Provide the [X, Y] coordinate of the cell's center where the given text is located.  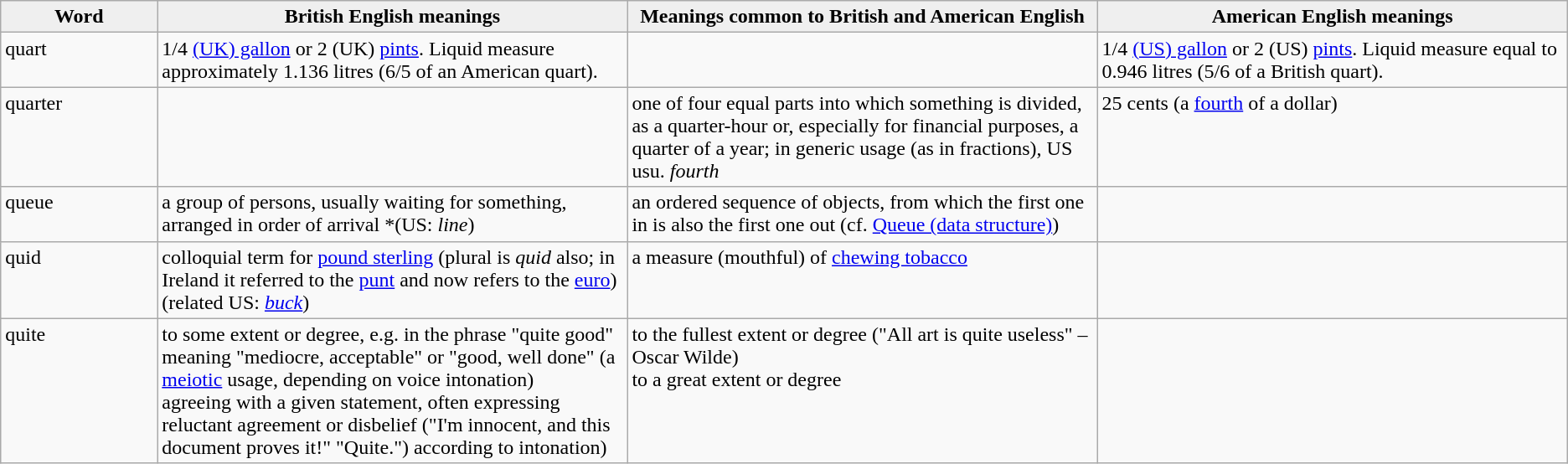
a group of persons, usually waiting for something, arranged in order of arrival *(US: line) [392, 214]
25 cents (a fourth of a dollar) [1332, 137]
American English meanings [1332, 17]
to the fullest extent or degree ("All art is quite useless" – Oscar Wilde)to a great extent or degree [863, 390]
Word [79, 17]
a measure (mouthful) of chewing tobacco [863, 280]
quart [79, 60]
queue [79, 214]
colloquial term for pound sterling (plural is quid also; in Ireland it referred to the punt and now refers to the euro) (related US: buck) [392, 280]
Meanings common to British and American English [863, 17]
an ordered sequence of objects, from which the first one in is also the first one out (cf. Queue (data structure)) [863, 214]
1/4 (US) gallon or 2 (US) pints. Liquid measure equal to 0.946 litres (5/6 of a British quart). [1332, 60]
quarter [79, 137]
1/4 (UK) gallon or 2 (UK) pints. Liquid measure approximately 1.136 litres (6/5 of an American quart). [392, 60]
British English meanings [392, 17]
quid [79, 280]
quite [79, 390]
